Extract the [X, Y] coordinate from the center of the cell holding the provided text.  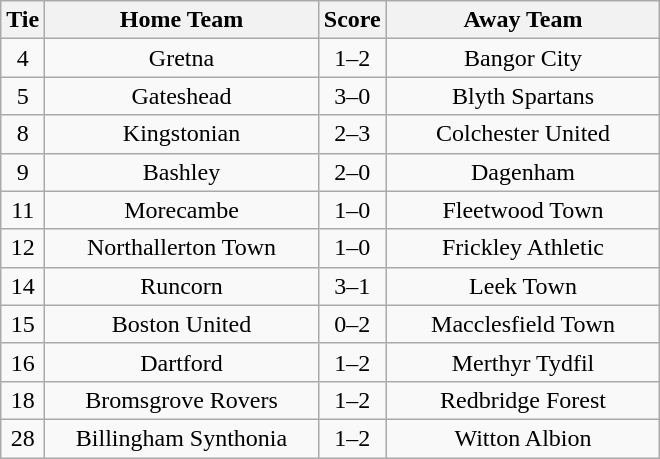
3–0 [352, 96]
Billingham Synthonia [182, 438]
Northallerton Town [182, 248]
Colchester United [523, 134]
14 [23, 286]
Tie [23, 20]
Score [352, 20]
Merthyr Tydfil [523, 362]
9 [23, 172]
Gretna [182, 58]
Dartford [182, 362]
28 [23, 438]
Blyth Spartans [523, 96]
5 [23, 96]
Kingstonian [182, 134]
16 [23, 362]
11 [23, 210]
Bashley [182, 172]
Bromsgrove Rovers [182, 400]
Away Team [523, 20]
Dagenham [523, 172]
8 [23, 134]
Runcorn [182, 286]
Fleetwood Town [523, 210]
Redbridge Forest [523, 400]
Leek Town [523, 286]
2–3 [352, 134]
2–0 [352, 172]
12 [23, 248]
Morecambe [182, 210]
Gateshead [182, 96]
4 [23, 58]
Bangor City [523, 58]
0–2 [352, 324]
15 [23, 324]
Witton Albion [523, 438]
Macclesfield Town [523, 324]
Home Team [182, 20]
Frickley Athletic [523, 248]
18 [23, 400]
Boston United [182, 324]
3–1 [352, 286]
